Extract the [x, y] coordinate from the center of the cell holding the provided text.  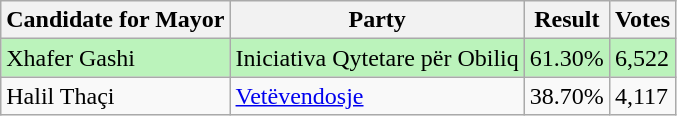
Result [566, 20]
Iniciativa Qytetare për Obiliq [377, 58]
4,117 [642, 96]
Xhafer Gashi [116, 58]
Vetëvendosje [377, 96]
61.30% [566, 58]
Votes [642, 20]
Candidate for Mayor [116, 20]
6,522 [642, 58]
38.70% [566, 96]
Halil Thaçi [116, 96]
Party [377, 20]
